Determine the (X, Y) coordinate at the center of the cell enclosing the given text.  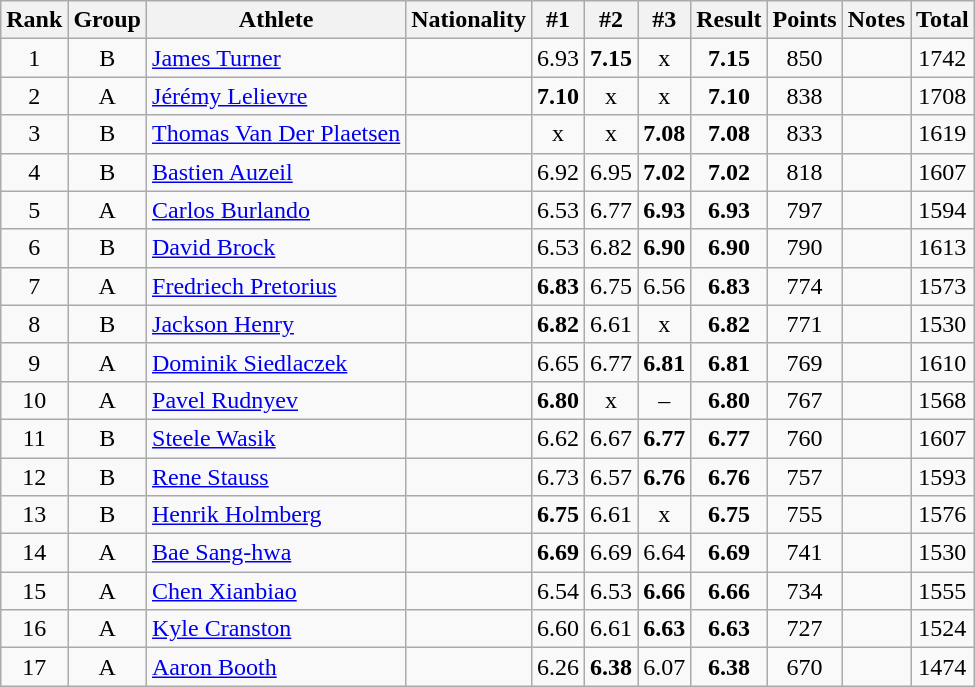
1568 (943, 400)
797 (804, 210)
790 (804, 248)
760 (804, 438)
Rene Stauss (276, 477)
6.54 (558, 591)
2 (34, 96)
3 (34, 134)
7 (34, 286)
10 (34, 400)
6.57 (612, 477)
774 (804, 286)
Thomas Van Der Plaetsen (276, 134)
13 (34, 515)
727 (804, 629)
Notes (876, 20)
12 (34, 477)
6.26 (558, 667)
1594 (943, 210)
1555 (943, 591)
670 (804, 667)
Fredriech Pretorius (276, 286)
Group (108, 20)
1619 (943, 134)
Bae Sang-hwa (276, 553)
14 (34, 553)
6.92 (558, 172)
8 (34, 324)
6.73 (558, 477)
Henrik Holmberg (276, 515)
741 (804, 553)
1610 (943, 362)
4 (34, 172)
1613 (943, 248)
5 (34, 210)
Points (804, 20)
1524 (943, 629)
769 (804, 362)
1576 (943, 515)
Chen Xianbiao (276, 591)
15 (34, 591)
#1 (558, 20)
16 (34, 629)
6.62 (558, 438)
Kyle Cranston (276, 629)
9 (34, 362)
757 (804, 477)
Bastien Auzeil (276, 172)
818 (804, 172)
Steele Wasik (276, 438)
771 (804, 324)
838 (804, 96)
Rank (34, 20)
6.95 (612, 172)
Pavel Rudnyev (276, 400)
1573 (943, 286)
6.65 (558, 362)
Jérémy Lelievre (276, 96)
11 (34, 438)
James Turner (276, 58)
6.64 (664, 553)
Result (729, 20)
850 (804, 58)
1474 (943, 667)
#3 (664, 20)
6.56 (664, 286)
1593 (943, 477)
755 (804, 515)
6.67 (612, 438)
6 (34, 248)
6.07 (664, 667)
Jackson Henry (276, 324)
833 (804, 134)
1 (34, 58)
– (664, 400)
David Brock (276, 248)
#2 (612, 20)
1742 (943, 58)
Carlos Burlando (276, 210)
767 (804, 400)
17 (34, 667)
1708 (943, 96)
6.60 (558, 629)
734 (804, 591)
Aaron Booth (276, 667)
Total (943, 20)
Athlete (276, 20)
Dominik Siedlaczek (276, 362)
Nationality (469, 20)
